Find where the given text appears and provide that cell's center as (X, Y) coordinate. 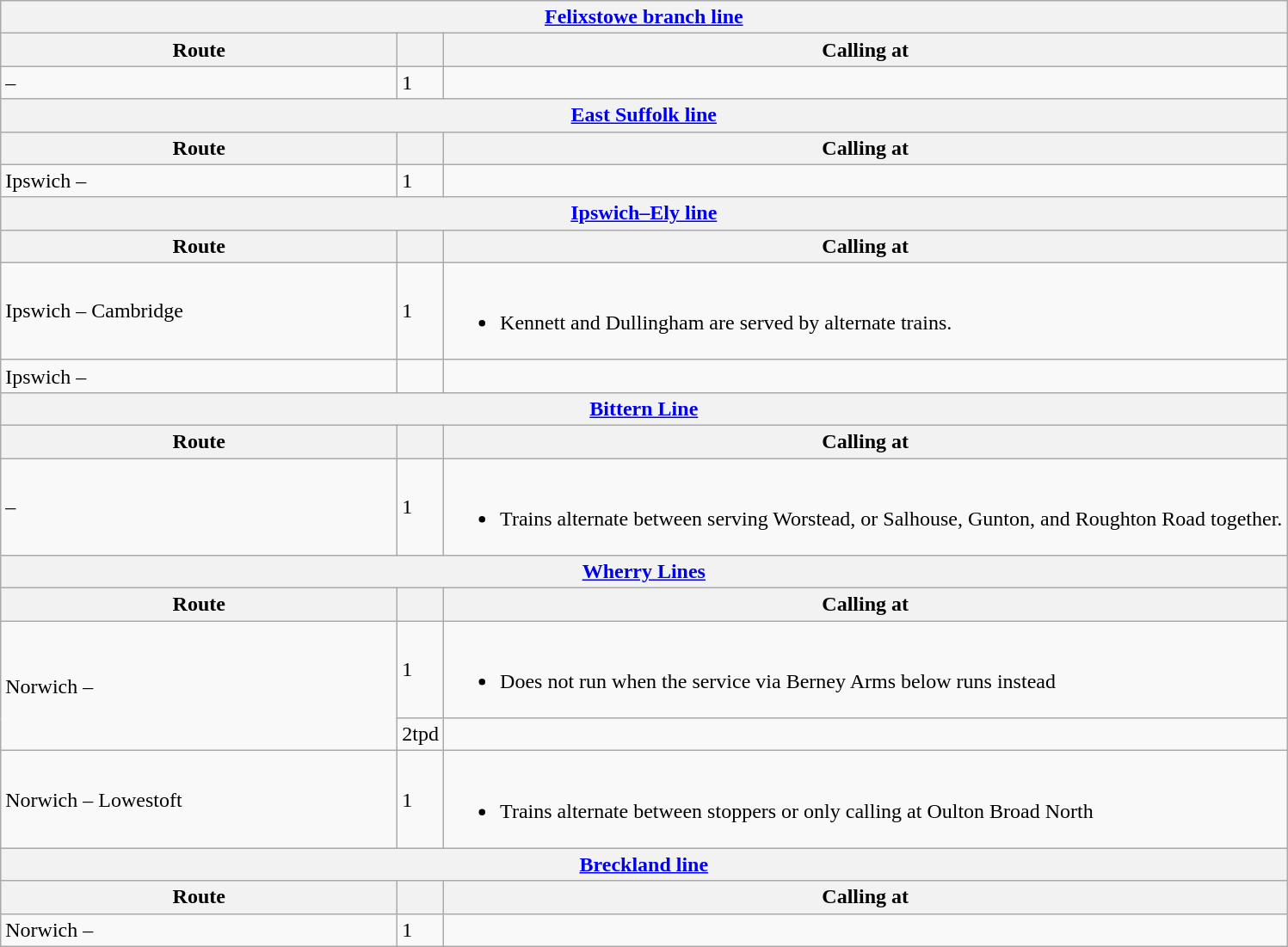
Felixstowe branch line (644, 17)
Trains alternate between serving Worstead, or Salhouse, Gunton, and Roughton Road together. (866, 506)
Kennett and Dullingham are served by alternate trains. (866, 311)
Breckland line (644, 864)
East Suffolk line (644, 115)
Ipswich–Ely line (644, 213)
Wherry Lines (644, 572)
Does not run when the service via Berney Arms below runs instead (866, 669)
Norwich – Lowestoft (200, 800)
Bittern Line (644, 409)
Ipswich – Cambridge (200, 311)
Trains alternate between stoppers or only calling at Oulton Broad North (866, 800)
2tpd (421, 735)
